Output the [x, y] coordinate of the center of the cell containing the given text.  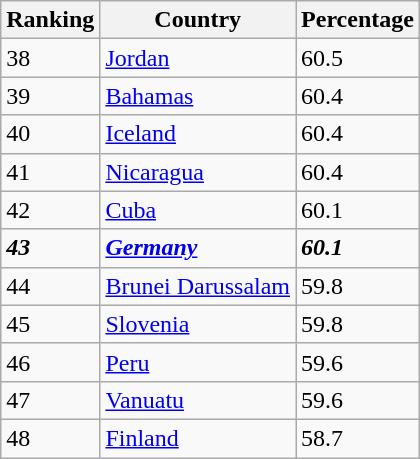
Jordan [198, 58]
43 [50, 248]
39 [50, 96]
44 [50, 286]
Nicaragua [198, 172]
38 [50, 58]
Finland [198, 438]
Brunei Darussalam [198, 286]
Germany [198, 248]
Iceland [198, 134]
Peru [198, 362]
Bahamas [198, 96]
Cuba [198, 210]
45 [50, 324]
58.7 [358, 438]
41 [50, 172]
47 [50, 400]
Ranking [50, 20]
48 [50, 438]
Vanuatu [198, 400]
42 [50, 210]
40 [50, 134]
Percentage [358, 20]
46 [50, 362]
Slovenia [198, 324]
Country [198, 20]
60.5 [358, 58]
